Provide the [X, Y] coordinate of the cell's center where the given text is located.  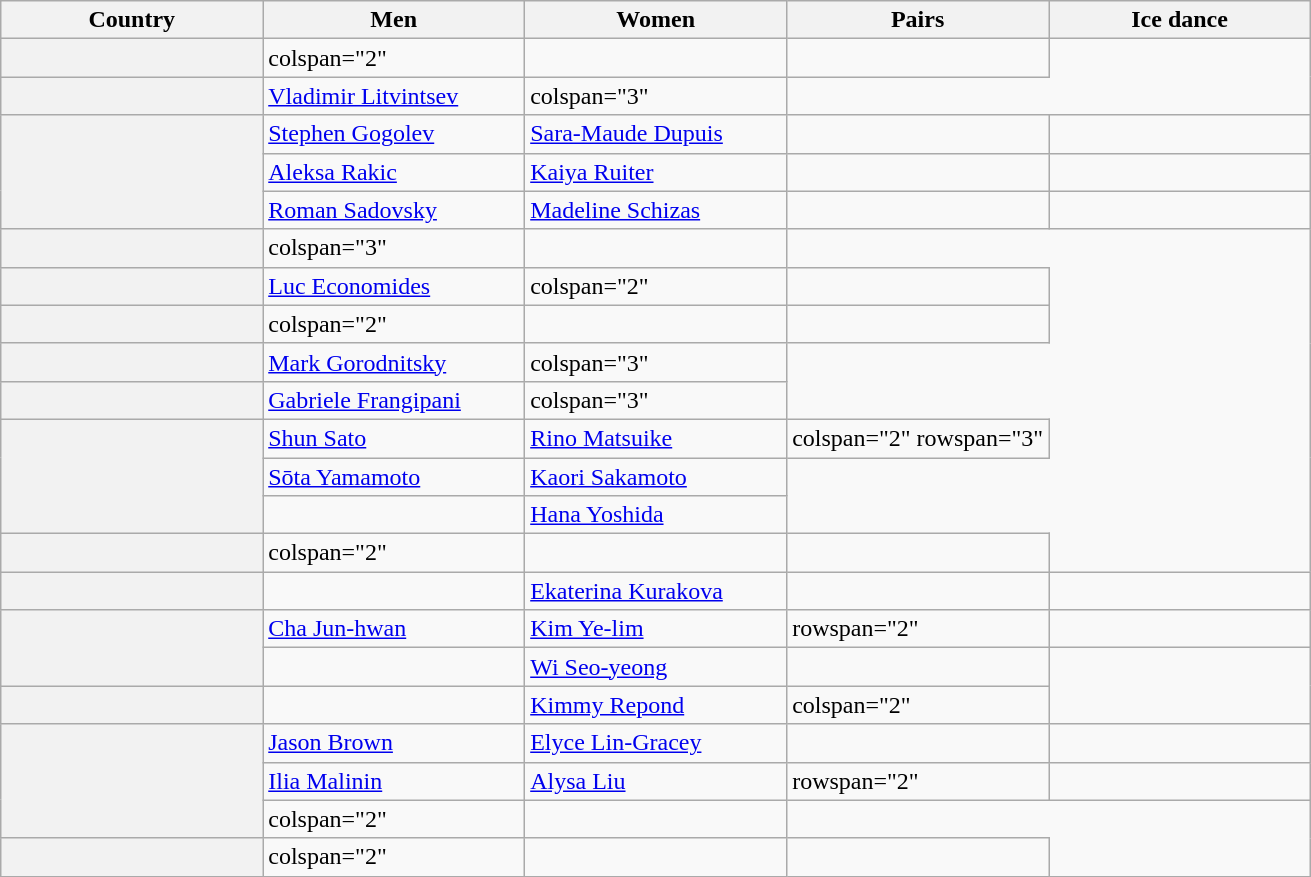
Kim Ye-lim [656, 629]
Vladimir Litvintsev [394, 96]
Luc Economides [394, 286]
Kaiya Ruiter [656, 172]
Sōta Yamamoto [394, 477]
Mark Gorodnitsky [394, 362]
Wi Seo-yeong [656, 667]
Kaori Sakamoto [656, 477]
Jason Brown [394, 743]
Roman Sadovsky [394, 210]
Ilia Malinin [394, 781]
Ekaterina Kurakova [656, 591]
colspan="2" rowspan="3" [918, 438]
Ice dance [1180, 20]
Shun Sato [394, 438]
Women [656, 20]
Stephen Gogolev [394, 134]
Men [394, 20]
Alysa Liu [656, 781]
Aleksa Rakic [394, 172]
Gabriele Frangipani [394, 400]
Country [132, 20]
Cha Jun-hwan [394, 629]
Elyce Lin-Gracey [656, 743]
Kimmy Repond [656, 705]
Sara-Maude Dupuis [656, 134]
Madeline Schizas [656, 210]
Rino Matsuike [656, 438]
Hana Yoshida [656, 515]
Pairs [918, 20]
